From the cell containing the given text, extract its center point as [x, y] coordinate. 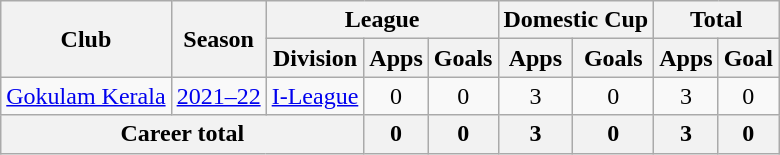
Career total [182, 134]
Total [716, 20]
Goal [748, 58]
Club [86, 39]
I-League [315, 96]
Division [315, 58]
Domestic Cup [576, 20]
Season [218, 39]
2021–22 [218, 96]
League [382, 20]
Gokulam Kerala [86, 96]
